Return the [X, Y] coordinate for the center point of the cell that contains the specified text.  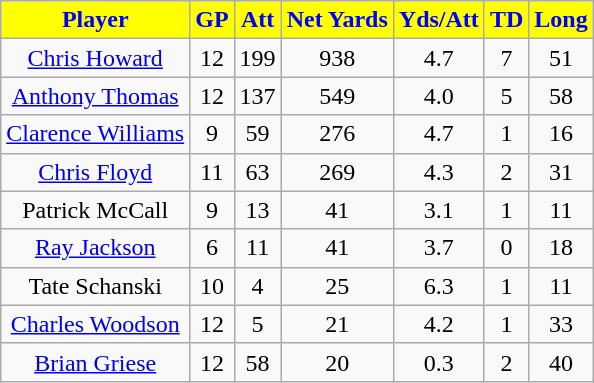
25 [337, 286]
Chris Howard [96, 58]
3.1 [438, 210]
Chris Floyd [96, 172]
Player [96, 20]
Net Yards [337, 20]
21 [337, 324]
18 [561, 248]
0 [506, 248]
269 [337, 172]
59 [258, 134]
GP [212, 20]
Ray Jackson [96, 248]
31 [561, 172]
13 [258, 210]
16 [561, 134]
51 [561, 58]
63 [258, 172]
10 [212, 286]
Charles Woodson [96, 324]
Att [258, 20]
4.2 [438, 324]
Brian Griese [96, 362]
Long [561, 20]
4.0 [438, 96]
4 [258, 286]
TD [506, 20]
199 [258, 58]
Anthony Thomas [96, 96]
7 [506, 58]
938 [337, 58]
276 [337, 134]
6 [212, 248]
6.3 [438, 286]
Tate Schanski [96, 286]
137 [258, 96]
Clarence Williams [96, 134]
3.7 [438, 248]
40 [561, 362]
20 [337, 362]
549 [337, 96]
0.3 [438, 362]
4.3 [438, 172]
Yds/Att [438, 20]
33 [561, 324]
Patrick McCall [96, 210]
